Return [x, y] of the center of cell containing provided text 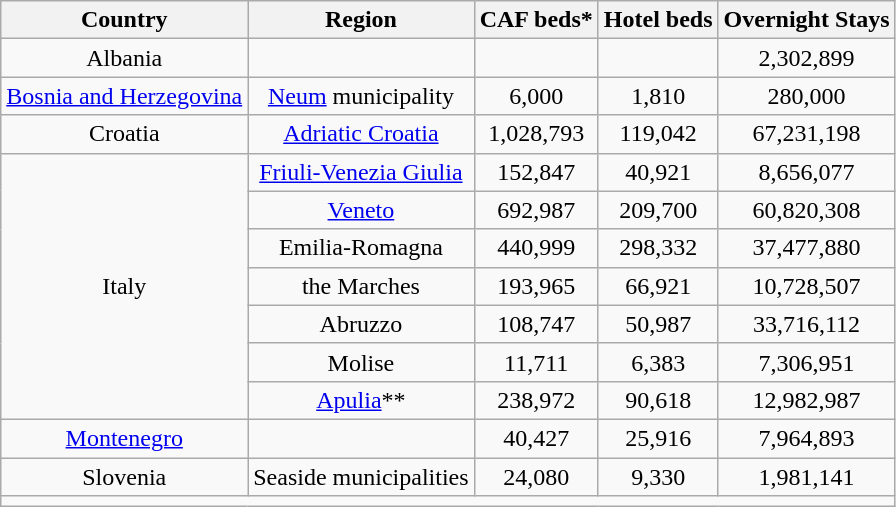
Neum municipality [361, 96]
280,000 [806, 96]
Adriatic Croatia [361, 134]
7,306,951 [806, 362]
Italy [124, 286]
12,982,987 [806, 400]
193,965 [536, 286]
Seaside municipalities [361, 477]
Region [361, 20]
67,231,198 [806, 134]
CAF beds* [536, 20]
238,972 [536, 400]
Bosnia and Herzegovina [124, 96]
24,080 [536, 477]
the Marches [361, 286]
10,728,507 [806, 286]
Albania [124, 58]
50,987 [658, 324]
298,332 [658, 248]
Apulia** [361, 400]
6,383 [658, 362]
Overnight Stays [806, 20]
152,847 [536, 172]
Hotel beds [658, 20]
1,810 [658, 96]
11,711 [536, 362]
Molise [361, 362]
40,921 [658, 172]
33,716,112 [806, 324]
90,618 [658, 400]
Emilia-Romagna [361, 248]
9,330 [658, 477]
119,042 [658, 134]
1,028,793 [536, 134]
66,921 [658, 286]
8,656,077 [806, 172]
Friuli-Venezia Giulia [361, 172]
7,964,893 [806, 438]
108,747 [536, 324]
Abruzzo [361, 324]
60,820,308 [806, 210]
6,000 [536, 96]
25,916 [658, 438]
Veneto [361, 210]
Country [124, 20]
1,981,141 [806, 477]
209,700 [658, 210]
2,302,899 [806, 58]
37,477,880 [806, 248]
Croatia [124, 134]
692,987 [536, 210]
440,999 [536, 248]
40,427 [536, 438]
Slovenia [124, 477]
Montenegro [124, 438]
